Extract the [X, Y] coordinate from the center of the cell holding the provided text.  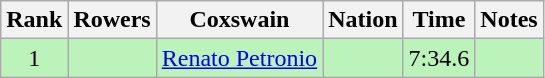
Coxswain [239, 20]
Nation [363, 20]
Renato Petronio [239, 58]
1 [34, 58]
Rowers [112, 20]
Notes [509, 20]
Time [439, 20]
Rank [34, 20]
7:34.6 [439, 58]
